Pinpoint the cell where the given text exists, returning its (x, y) midpoint coordinate. 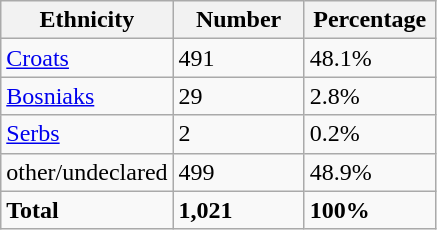
48.1% (370, 58)
491 (238, 58)
Bosniaks (87, 96)
1,021 (238, 210)
29 (238, 96)
Croats (87, 58)
499 (238, 172)
other/undeclared (87, 172)
2 (238, 134)
100% (370, 210)
Serbs (87, 134)
2.8% (370, 96)
0.2% (370, 134)
Number (238, 20)
48.9% (370, 172)
Percentage (370, 20)
Ethnicity (87, 20)
Total (87, 210)
